Detect which cell encompasses the target text, then output its (X, Y) center coordinate. 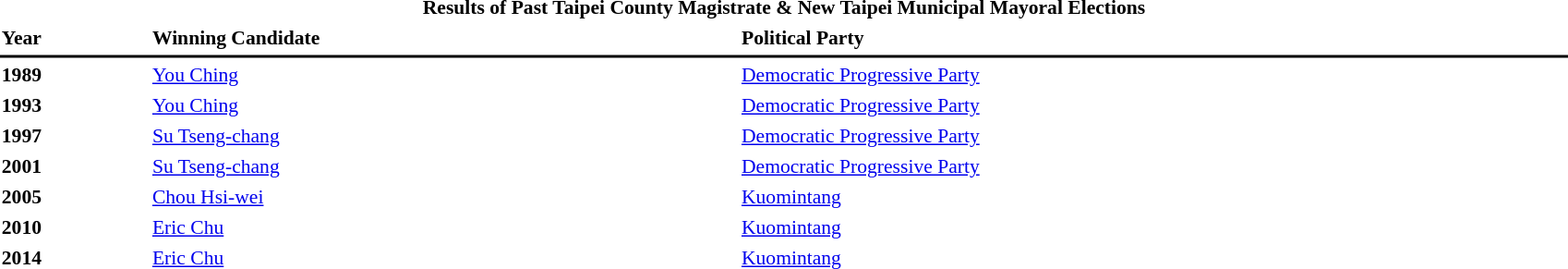
2010 (74, 227)
1993 (74, 105)
Political Party (1153, 38)
Winning Candidate (443, 38)
Year (74, 38)
2001 (74, 166)
Eric Chu (443, 227)
1989 (74, 75)
1997 (74, 136)
2005 (74, 197)
Chou Hsi-wei (443, 197)
